Find where the given text appears and provide that cell's center as (X, Y) coordinate. 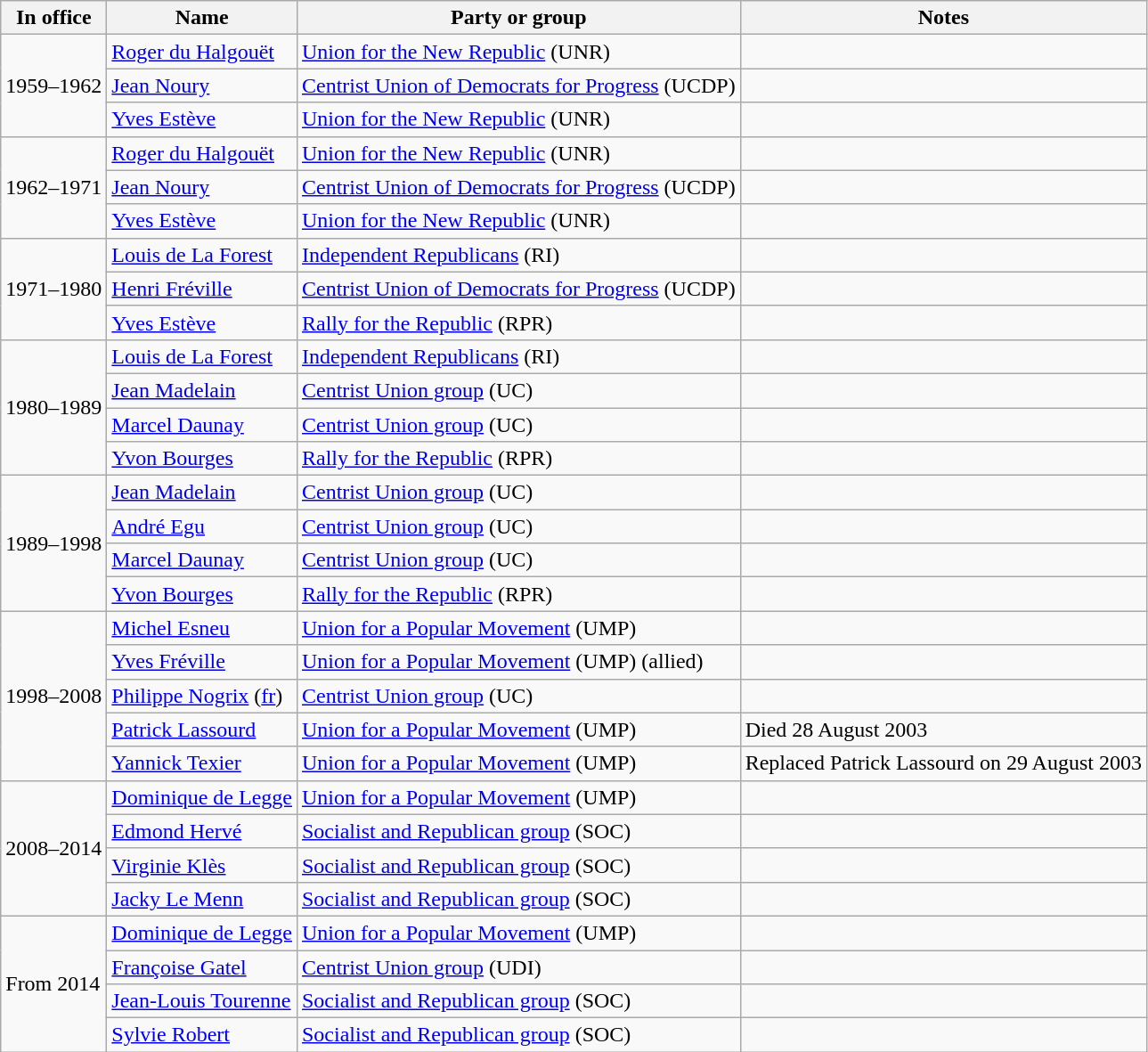
Sylvie Robert (202, 1035)
Jacky Le Menn (202, 899)
Henri Fréville (202, 289)
Yves Fréville (202, 662)
1980–1989 (53, 407)
1989–1998 (53, 543)
Philippe Nogrix (fr) (202, 696)
Union for a Popular Movement (UMP) (allied) (518, 662)
In office (53, 18)
Party or group (518, 18)
1998–2008 (53, 696)
Died 28 August 2003 (943, 730)
Françoise Gatel (202, 966)
Jean-Louis Tourenne (202, 1001)
1959–1962 (53, 86)
1962–1971 (53, 187)
Patrick Lassourd (202, 730)
From 2014 (53, 983)
Name (202, 18)
André Egu (202, 526)
1971–1980 (53, 289)
2008–2014 (53, 848)
Virginie Klès (202, 865)
Notes (943, 18)
Yannick Texier (202, 763)
Michel Esneu (202, 628)
Centrist Union group (UDI) (518, 966)
Replaced Patrick Lassourd on 29 August 2003 (943, 763)
Edmond Hervé (202, 831)
